Provide the [X, Y] coordinate of the cell's center where the given text is located.  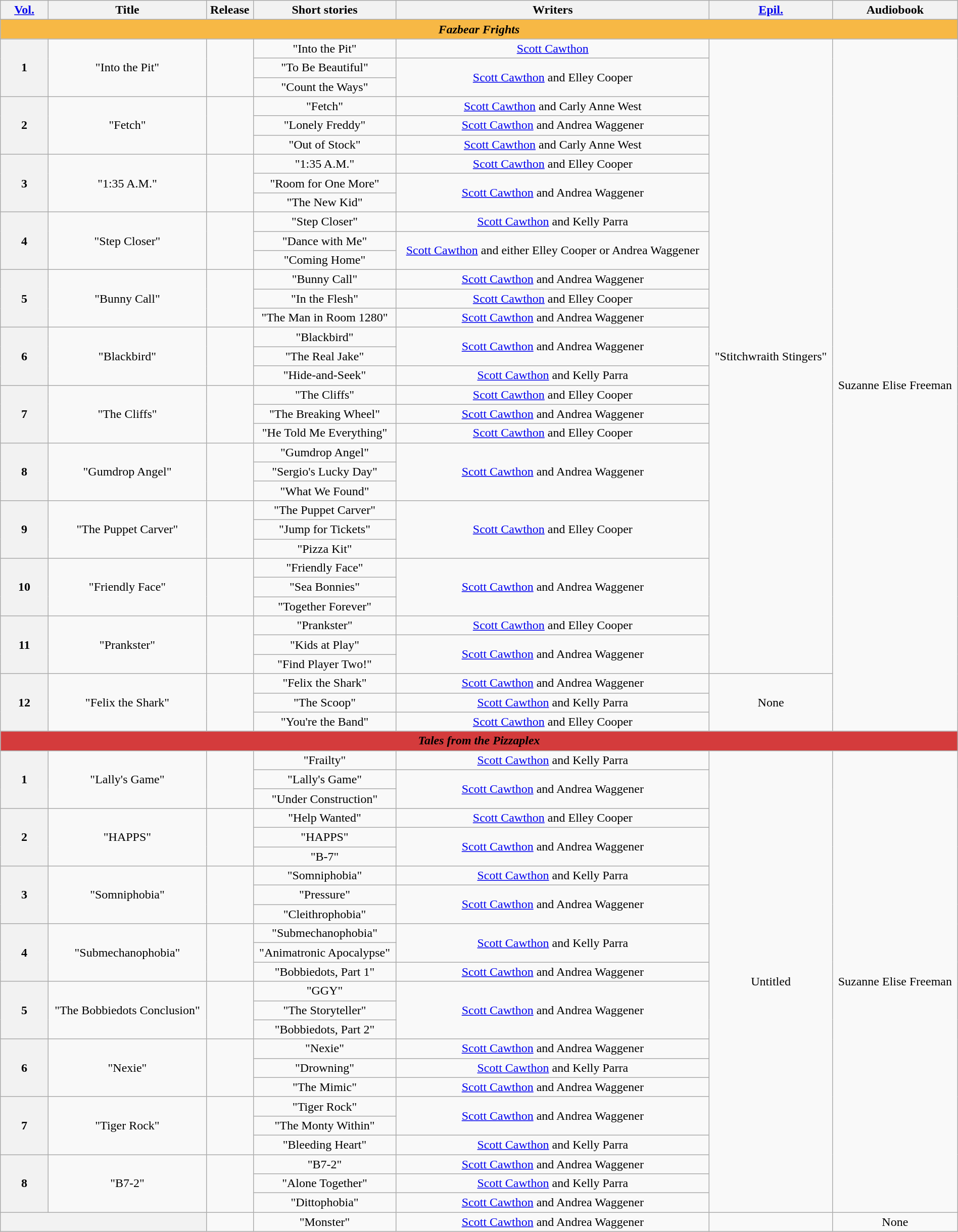
"B-7" [324, 857]
"The Monty Within" [324, 1125]
"Help Wanted" [324, 818]
"Cleithrophobia" [324, 914]
"Lonely Freddy" [324, 125]
Scott Cawthon [553, 49]
Untitled [771, 981]
Epil. [771, 10]
"The Bobbiedots Conclusion" [127, 1010]
"To Be Beautiful" [324, 68]
"Monster" [324, 1222]
"You're the Band" [324, 722]
"Dance with Me" [324, 241]
Audiobook [895, 10]
"The Breaking Wheel" [324, 414]
9 [24, 529]
"The Storyteller" [324, 1010]
"Bleeding Heart" [324, 1145]
"What We Found" [324, 491]
Fazbear Frights [479, 29]
"Sea Bonnies" [324, 587]
"Out of Stock" [324, 145]
Writers [553, 10]
"Dittophobia" [324, 1203]
Release [229, 10]
"Bobbiedots, Part 2" [324, 1029]
Vol. [24, 10]
"GGY" [324, 991]
"Room for One More" [324, 183]
"Coming Home" [324, 260]
10 [24, 587]
"Drowning" [324, 1068]
"The New Kid" [324, 202]
"In the Flesh" [324, 299]
Short stories [324, 10]
"Pressure" [324, 895]
"Animatronic Apocalypse" [324, 953]
Title [127, 10]
"Bobbiedots, Part 1" [324, 972]
"He Told Me Everything" [324, 433]
"Hide-and-Seek" [324, 375]
Scott Cawthon and either Elley Cooper or Andrea Waggener [553, 251]
"Kids at Play" [324, 645]
"The Man in Room 1280" [324, 318]
"Alone Together" [324, 1183]
"The Mimic" [324, 1087]
"Stitchwraith Stingers" [771, 356]
"Frailty" [324, 760]
12 [24, 702]
"Under Construction" [324, 798]
"The Scoop" [324, 702]
"Count the Ways" [324, 87]
"Find Player Two!" [324, 664]
"Together Forever" [324, 606]
"Jump for Tickets" [324, 529]
"Pizza Kit" [324, 548]
"The Real Jake" [324, 356]
"Sergio's Lucky Day" [324, 471]
Tales from the Pizzaplex [479, 741]
11 [24, 645]
